Detect which cell encompasses the target text, then output its (X, Y) center coordinate. 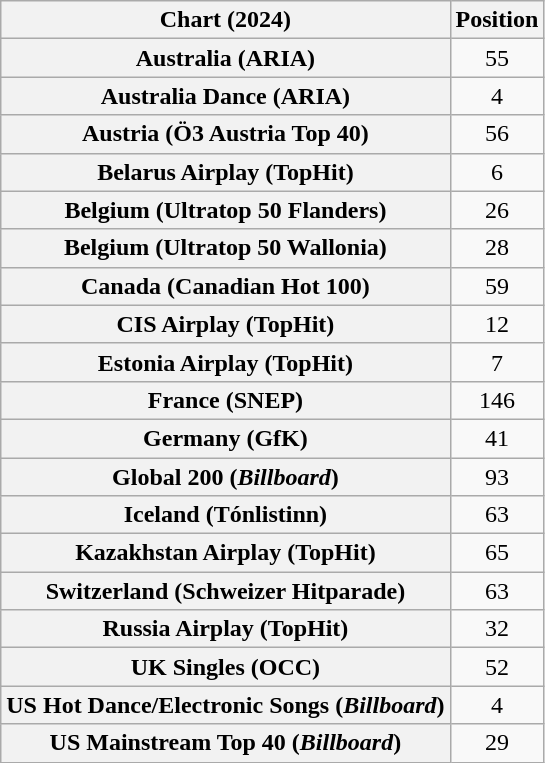
59 (497, 286)
Australia Dance (ARIA) (226, 96)
Chart (2024) (226, 20)
Kazakhstan Airplay (TopHit) (226, 553)
Canada (Canadian Hot 100) (226, 286)
Switzerland (Schweizer Hitparade) (226, 591)
52 (497, 667)
6 (497, 172)
US Mainstream Top 40 (Billboard) (226, 743)
146 (497, 400)
29 (497, 743)
Estonia Airplay (TopHit) (226, 362)
CIS Airplay (TopHit) (226, 324)
Belgium (Ultratop 50 Flanders) (226, 210)
Global 200 (Billboard) (226, 477)
7 (497, 362)
65 (497, 553)
Australia (ARIA) (226, 58)
56 (497, 134)
UK Singles (OCC) (226, 667)
Position (497, 20)
12 (497, 324)
Belarus Airplay (TopHit) (226, 172)
France (SNEP) (226, 400)
Iceland (Tónlistinn) (226, 515)
Belgium (Ultratop 50 Wallonia) (226, 248)
Austria (Ö3 Austria Top 40) (226, 134)
US Hot Dance/Electronic Songs (Billboard) (226, 705)
Germany (GfK) (226, 438)
26 (497, 210)
55 (497, 58)
41 (497, 438)
93 (497, 477)
Russia Airplay (TopHit) (226, 629)
32 (497, 629)
28 (497, 248)
